Extract the (x, y) coordinate from the center of the cell holding the provided text.  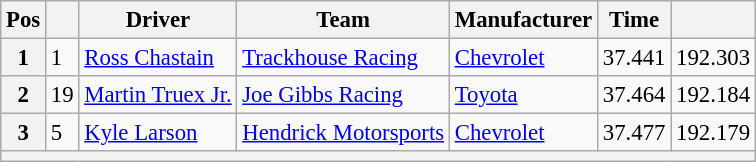
37.477 (634, 133)
Team (343, 20)
Martin Truex Jr. (158, 95)
Manufacturer (523, 20)
Ross Chastain (158, 58)
192.179 (714, 133)
Kyle Larson (158, 133)
Trackhouse Racing (343, 58)
Hendrick Motorsports (343, 133)
2 (24, 95)
3 (24, 133)
192.184 (714, 95)
19 (62, 95)
37.441 (634, 58)
Pos (24, 20)
5 (62, 133)
192.303 (714, 58)
Joe Gibbs Racing (343, 95)
37.464 (634, 95)
Driver (158, 20)
Toyota (523, 95)
Time (634, 20)
